Return [X, Y] of the center of cell containing provided text 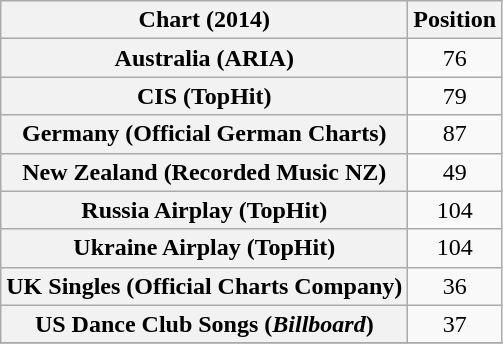
Germany (Official German Charts) [204, 134]
79 [455, 96]
CIS (TopHit) [204, 96]
Chart (2014) [204, 20]
Australia (ARIA) [204, 58]
UK Singles (Official Charts Company) [204, 286]
New Zealand (Recorded Music NZ) [204, 172]
76 [455, 58]
37 [455, 324]
49 [455, 172]
US Dance Club Songs (Billboard) [204, 324]
36 [455, 286]
Russia Airplay (TopHit) [204, 210]
Ukraine Airplay (TopHit) [204, 248]
Position [455, 20]
87 [455, 134]
